Output the [X, Y] coordinate of the center of the cell containing the given text.  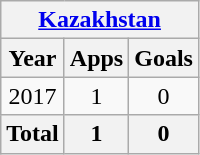
2017 [33, 96]
Total [33, 134]
Goals [164, 58]
Kazakhstan [100, 20]
Apps [96, 58]
Year [33, 58]
